Pinpoint the cell where the given text exists, returning its (x, y) midpoint coordinate. 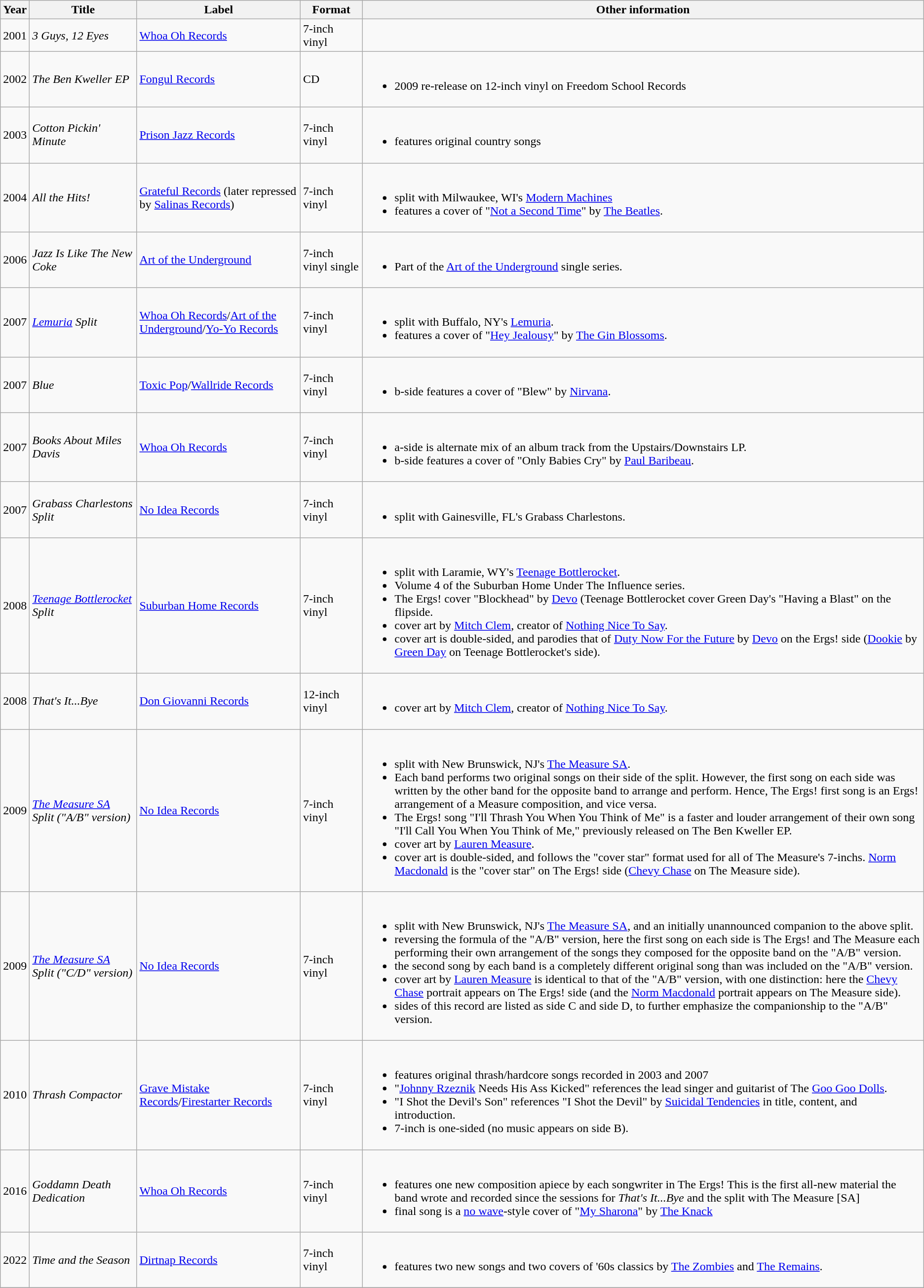
2001 (15, 36)
Suburban Home Records (219, 605)
Lemuria Split (83, 322)
That's It...Bye (83, 701)
2004 (15, 197)
Books About Miles Davis (83, 447)
Year (15, 10)
The Measure SA Split ("C/D" version) (83, 966)
2016 (15, 1191)
7-inch vinyl single (332, 260)
Other information (643, 10)
Toxic Pop/Wallride Records (219, 385)
CD (332, 79)
Cotton Pickin' Minute (83, 135)
2003 (15, 135)
a-side is alternate mix of an album track from the Upstairs/Downstairs LP.b-side features a cover of "Only Babies Cry" by Paul Baribeau. (643, 447)
Whoa Oh Records/Art of the Underground/Yo-Yo Records (219, 322)
Grabass Charlestons Split (83, 509)
2009 re-release on 12-inch vinyl on Freedom School Records (643, 79)
cover art by Mitch Clem, creator of Nothing Nice To Say. (643, 701)
2006 (15, 260)
Grave Mistake Records/Firestarter Records (219, 1096)
All the Hits! (83, 197)
2002 (15, 79)
Grateful Records (later repressed by Salinas Records) (219, 197)
The Ben Kweller EP (83, 79)
Blue (83, 385)
Goddamn Death Dedication (83, 1191)
12-inch vinyl (332, 701)
features original country songs (643, 135)
Time and the Season (83, 1260)
Format (332, 10)
2022 (15, 1260)
Fongul Records (219, 79)
The Measure SA Split ("A/B" version) (83, 810)
b-side features a cover of "Blew" by Nirvana. (643, 385)
Title (83, 10)
2010 (15, 1096)
3 Guys, 12 Eyes (83, 36)
Thrash Compactor (83, 1096)
Teenage Bottlerocket Split (83, 605)
Part of the Art of the Underground single series. (643, 260)
Prison Jazz Records (219, 135)
Don Giovanni Records (219, 701)
split with Gainesville, FL's Grabass Charlestons. (643, 509)
Jazz Is Like The New Coke (83, 260)
Label (219, 10)
Art of the Underground (219, 260)
split with Buffalo, NY's Lemuria.features a cover of "Hey Jealousy" by The Gin Blossoms. (643, 322)
Dirtnap Records (219, 1260)
split with Milwaukee, WI's Modern Machinesfeatures a cover of "Not a Second Time" by The Beatles. (643, 197)
features two new songs and two covers of '60s classics by The Zombies and The Remains. (643, 1260)
